Detect which cell encompasses the target text, then output its (x, y) center coordinate. 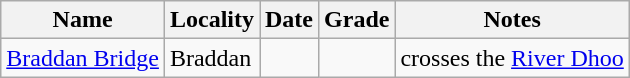
Date (290, 20)
crosses the River Dhoo (512, 58)
Braddan Bridge (83, 58)
Braddan (212, 58)
Name (83, 20)
Notes (512, 20)
Locality (212, 20)
Grade (357, 20)
